Locate the cell with the specified text and output its [X, Y] center coordinate. 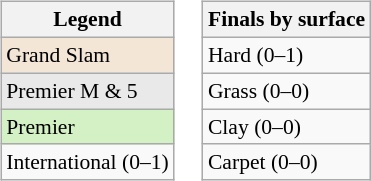
Legend [88, 20]
Premier [88, 127]
Finals by surface [286, 20]
International (0–1) [88, 162]
Grand Slam [88, 55]
Hard (0–1) [286, 55]
Premier M & 5 [88, 91]
Clay (0–0) [286, 127]
Grass (0–0) [286, 91]
Carpet (0–0) [286, 162]
